Search for the cell housing the specified text and yield its [X, Y] center coordinate. 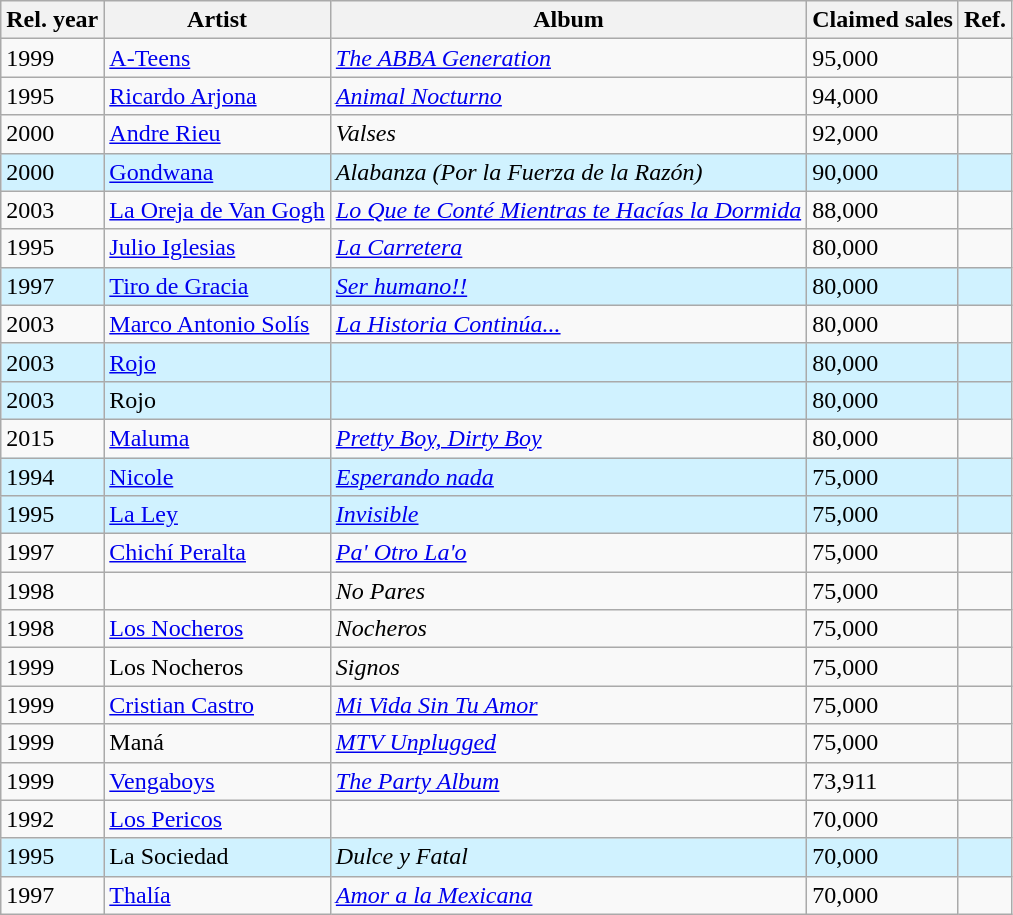
Nicole [218, 477]
Chichí Peralta [218, 553]
Ricardo Arjona [218, 96]
Lo Que te Conté Mientras te Hacías la Dormida [568, 210]
Artist [218, 20]
Ser humano!! [568, 286]
La Ley [218, 515]
2015 [52, 438]
The Party Album [568, 781]
Alabanza (Por la Fuerza de la Razón) [568, 172]
Tiro de Gracia [218, 286]
La Carretera [568, 248]
Los Pericos [218, 819]
Signos [568, 667]
1992 [52, 819]
88,000 [883, 210]
1994 [52, 477]
No Pares [568, 591]
94,000 [883, 96]
MTV Unplugged [568, 743]
Nocheros [568, 629]
95,000 [883, 58]
Vengaboys [218, 781]
Amor a la Mexicana [568, 895]
La Oreja de Van Gogh [218, 210]
Mi Vida Sin Tu Amor [568, 705]
Esperando nada [568, 477]
92,000 [883, 134]
Thalía [218, 895]
Valses [568, 134]
Gondwana [218, 172]
Rel. year [52, 20]
Invisible [568, 515]
Pretty Boy, Dirty Boy [568, 438]
La Sociedad [218, 857]
Maná [218, 743]
Pa' Otro La'o [568, 553]
73,911 [883, 781]
Maluma [218, 438]
Animal Nocturno [568, 96]
Cristian Castro [218, 705]
Marco Antonio Solís [218, 324]
Andre Rieu [218, 134]
Claimed sales [883, 20]
Ref. [984, 20]
Album [568, 20]
A-Teens [218, 58]
Julio Iglesias [218, 248]
90,000 [883, 172]
Dulce y Fatal [568, 857]
La Historia Continúa... [568, 324]
The ABBA Generation [568, 58]
